Return the [x, y] coordinate for the center point of the cell that contains the specified text.  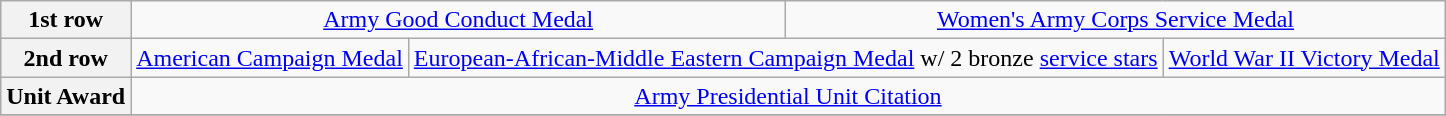
American Campaign Medal [270, 58]
Army Good Conduct Medal [458, 20]
2nd row [66, 58]
European-African-Middle Eastern Campaign Medal w/ 2 bronze service stars [786, 58]
Unit Award [66, 96]
1st row [66, 20]
Women's Army Corps Service Medal [1116, 20]
Army Presidential Unit Citation [788, 96]
World War II Victory Medal [1304, 58]
